Identify which cell holds the provided text, then report its [X, Y] central coordinate. 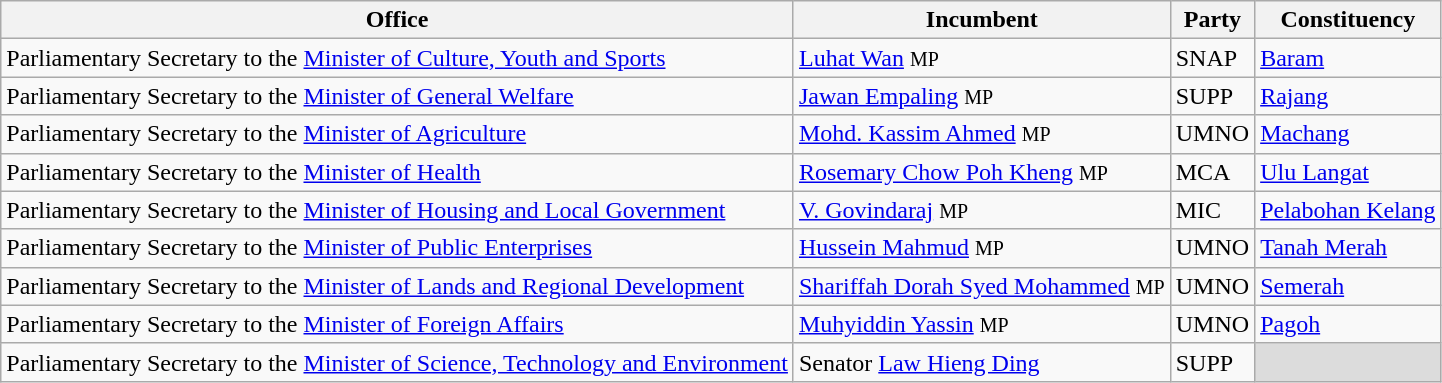
Parliamentary Secretary to the Minister of Culture, Youth and Sports [398, 58]
Ulu Langat [1348, 172]
Parliamentary Secretary to the Minister of Public Enterprises [398, 248]
Parliamentary Secretary to the Minister of Lands and Regional Development [398, 286]
Muhyiddin Yassin MP [982, 324]
Semerah [1348, 286]
Parliamentary Secretary to the Minister of Health [398, 172]
MIC [1212, 210]
V. Govindaraj MP [982, 210]
Senator Law Hieng Ding [982, 362]
Parliamentary Secretary to the Minister of Housing and Local Government [398, 210]
MCA [1212, 172]
Baram [1348, 58]
Pagoh [1348, 324]
Parliamentary Secretary to the Minister of General Welfare [398, 96]
Mohd. Kassim Ahmed MP [982, 134]
Tanah Merah [1348, 248]
Rajang [1348, 96]
Party [1212, 20]
Hussein Mahmud MP [982, 248]
Parliamentary Secretary to the Minister of Science, Technology and Environment [398, 362]
Jawan Empaling MP [982, 96]
SNAP [1212, 58]
Luhat Wan MP [982, 58]
Pelabohan Kelang [1348, 210]
Constituency [1348, 20]
Parliamentary Secretary to the Minister of Agriculture [398, 134]
Machang [1348, 134]
Parliamentary Secretary to the Minister of Foreign Affairs [398, 324]
Incumbent [982, 20]
Shariffah Dorah Syed Mohammed MP [982, 286]
Rosemary Chow Poh Kheng MP [982, 172]
Office [398, 20]
